Extract the [X, Y] coordinate from the center of the cell holding the provided text.  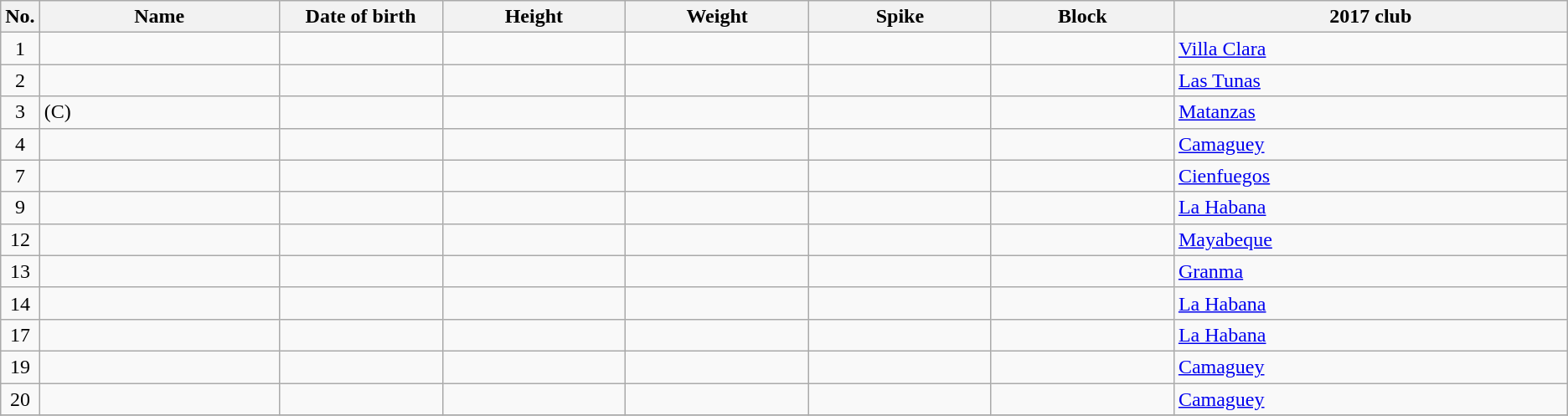
20 [20, 399]
17 [20, 335]
Las Tunas [1370, 80]
2 [20, 80]
Villa Clara [1370, 49]
Weight [717, 17]
2017 club [1370, 17]
Spike [900, 17]
(C) [159, 112]
9 [20, 208]
12 [20, 239]
Granma [1370, 271]
4 [20, 144]
No. [20, 17]
Name [159, 17]
Date of birth [360, 17]
Height [534, 17]
19 [20, 367]
Block [1082, 17]
3 [20, 112]
Cienfuegos [1370, 176]
13 [20, 271]
1 [20, 49]
14 [20, 303]
Matanzas [1370, 112]
Mayabeque [1370, 239]
7 [20, 176]
